From the cell containing the given text, extract its center point as [x, y] coordinate. 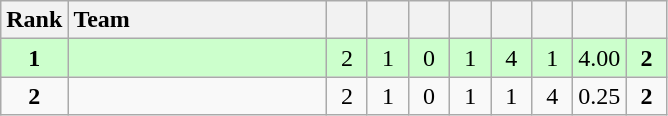
4.00 [600, 58]
Team [198, 20]
Rank [34, 20]
0.25 [600, 96]
